Determine the [x, y] coordinate at the center of the cell enclosing the given text.  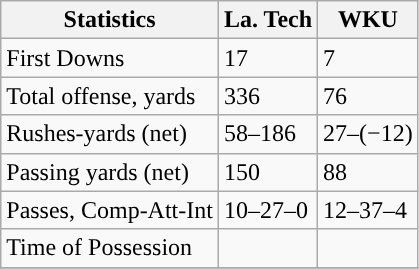
10–27–0 [268, 210]
76 [368, 96]
WKU [368, 20]
Passes, Comp-Att-Int [110, 210]
Statistics [110, 20]
Time of Possession [110, 248]
27–(−12) [368, 134]
336 [268, 96]
150 [268, 172]
88 [368, 172]
17 [268, 58]
58–186 [268, 134]
7 [368, 58]
First Downs [110, 58]
Rushes-yards (net) [110, 134]
La. Tech [268, 20]
Total offense, yards [110, 96]
12–37–4 [368, 210]
Passing yards (net) [110, 172]
